Scan for the cell matching the given text and deliver its [X, Y] coordinate at center. 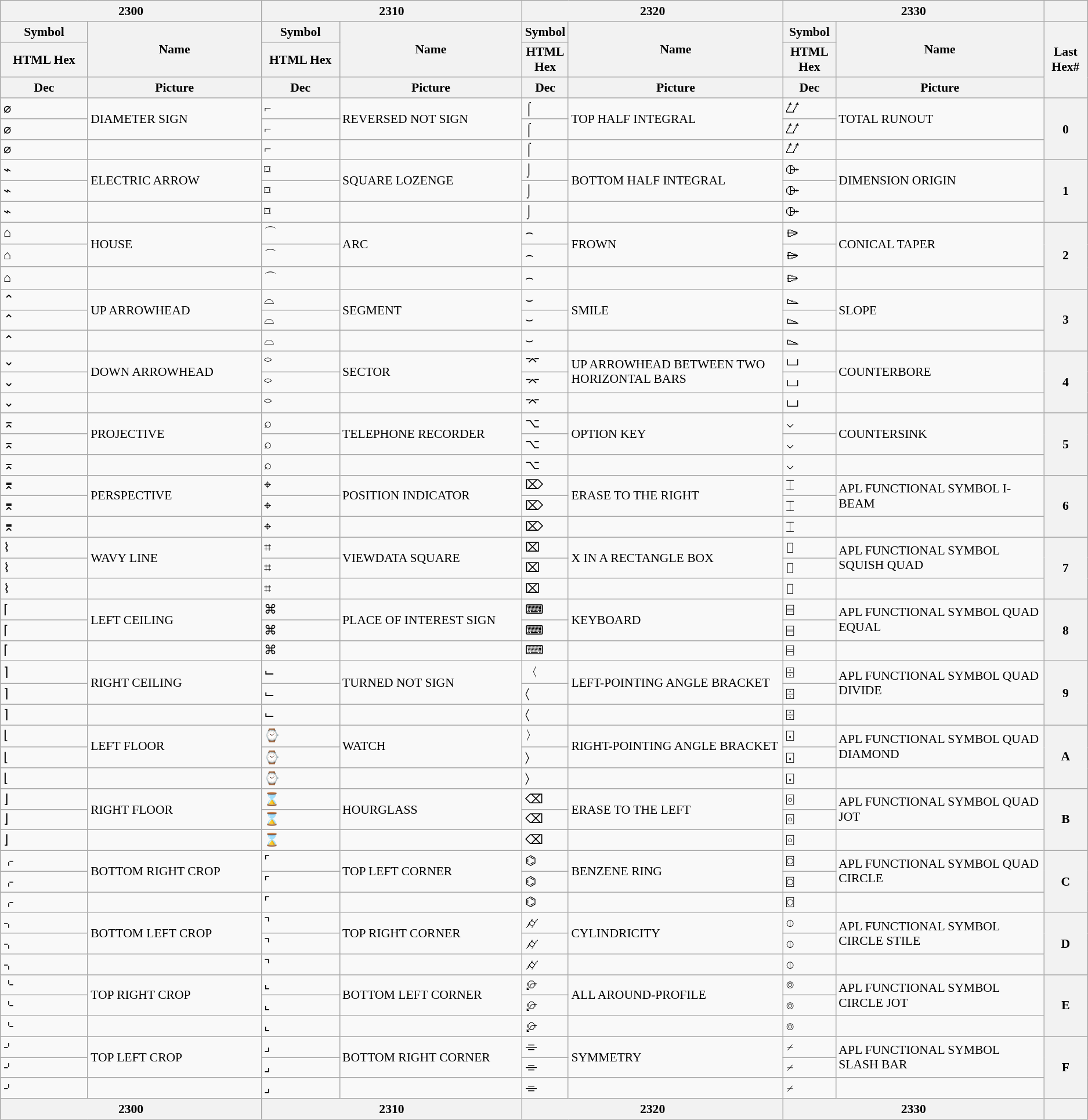
ERASE TO THE RIGHT [675, 495]
PROJECTIVE [174, 434]
LEFT FLOOR [174, 746]
RIGHT FLOOR [174, 810]
C [1065, 882]
KEYBOARD [675, 619]
DOWN ARROWHEAD [174, 372]
ARC [431, 245]
2 [1065, 256]
8 [1065, 630]
5 [1065, 444]
D [1065, 944]
LEFT-POINTING ANGLE BRACKET [675, 683]
SLOPE [940, 310]
4 [1065, 383]
CYLINDRICITY [675, 934]
TURNED NOT SIGN [431, 683]
APL FUNCTIONAL SYMBOL I-BEAM [940, 495]
BOTTOM RIGHT CORNER [431, 1057]
7 [1065, 568]
1 [1065, 191]
X IN A RECTANGLE BOX [675, 558]
COUNTERSINK [940, 434]
APL FUNCTIONAL SYMBOL QUAD CIRCLE [940, 871]
SQUARE LOZENGE [431, 181]
WATCH [431, 746]
Last Hex# [1065, 60]
APL FUNCTIONAL SYMBOL QUAD EQUAL [940, 619]
〈 [545, 673]
6 [1065, 506]
HOURGLASS [431, 810]
TOP RIGHT CROP [174, 995]
B [1065, 820]
0 [1065, 129]
COUNTERBORE [940, 372]
SECTOR [431, 372]
PLACE OF INTEREST SIGN [431, 619]
ELECTRIC ARROW [174, 181]
APL FUNCTIONAL SYMBOL QUAD JOT [940, 810]
APL FUNCTIONAL SYMBOL QUAD DIVIDE [940, 683]
TELEPHONE RECORDER [431, 434]
BENZENE RING [675, 871]
DIAMETER SIGN [174, 118]
APL FUNCTIONAL SYMBOL SLASH BAR [940, 1057]
REVERSED NOT SIGN [431, 118]
TOP LEFT CROP [174, 1057]
ERASE TO THE LEFT [675, 810]
RIGHT CEILING [174, 683]
RIGHT-POINTING ANGLE BRACKET [675, 746]
POSITION INDICATOR [431, 495]
9 [1065, 693]
SEGMENT [431, 310]
APL FUNCTIONAL SYMBOL CIRCLE STILE [940, 934]
E [1065, 1006]
CONICAL TAPER [940, 245]
HOUSE [174, 245]
F [1065, 1067]
OPTION KEY [675, 434]
UP ARROWHEAD BETWEEN TWO HORIZONTAL BARS [675, 372]
VIEWDATA SQUARE [431, 558]
BOTTOM LEFT CORNER [431, 995]
LEFT CEILING [174, 619]
TOTAL RUNOUT [940, 118]
3 [1065, 320]
APL FUNCTIONAL SYMBOL SQUISH QUAD [940, 558]
TOP LEFT CORNER [431, 871]
〉 [545, 737]
APL FUNCTIONAL SYMBOL CIRCLE JOT [940, 995]
APL FUNCTIONAL SYMBOL QUAD DIAMOND [940, 746]
BOTTOM LEFT CROP [174, 934]
ALL AROUND-PROFILE [675, 995]
DIMENSION ORIGIN [940, 181]
A [1065, 757]
TOP HALF INTEGRAL [675, 118]
TOP RIGHT CORNER [431, 934]
BOTTOM RIGHT CROP [174, 871]
WAVY LINE [174, 558]
BOTTOM HALF INTEGRAL [675, 181]
FROWN [675, 245]
PERSPECTIVE [174, 495]
SYMMETRY [675, 1057]
UP ARROWHEAD [174, 310]
SMILE [675, 310]
